Identify which cell holds the provided text, then report its [x, y] central coordinate. 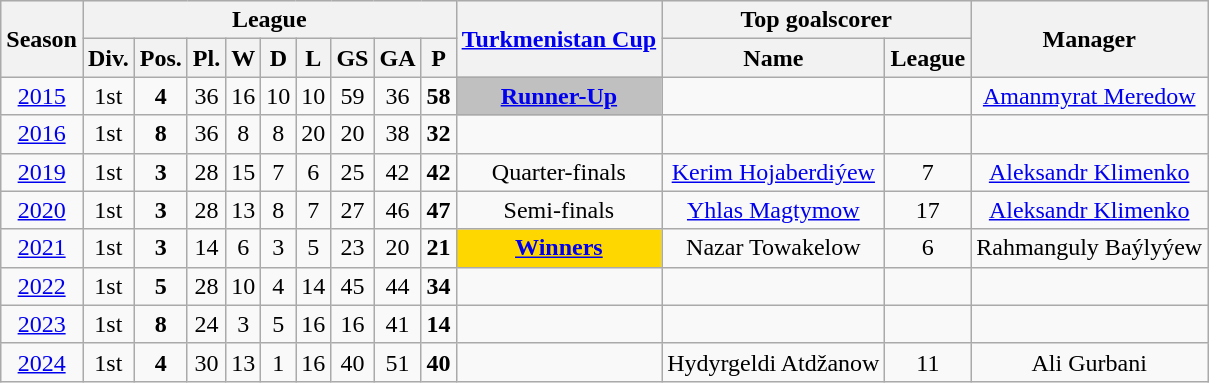
Runner-Up [559, 96]
Name [774, 58]
30 [206, 362]
Yhlas Magtymow [774, 210]
27 [352, 210]
47 [438, 210]
Pl. [206, 58]
2015 [42, 96]
Amanmyrat Meredow [1090, 96]
GS [352, 58]
L [314, 58]
Turkmenistan Cup [559, 39]
Nazar Towakelow [774, 248]
2024 [42, 362]
23 [352, 248]
Div. [108, 58]
21 [438, 248]
51 [398, 362]
25 [352, 172]
24 [206, 324]
59 [352, 96]
41 [398, 324]
D [278, 58]
2020 [42, 210]
Winners [559, 248]
Season [42, 39]
2021 [42, 248]
P [438, 58]
Rahmanguly Baýlyýew [1090, 248]
2016 [42, 134]
Quarter-finals [559, 172]
Manager [1090, 39]
Hydyrgeldi Atdžanow [774, 362]
Pos. [160, 58]
W [244, 58]
Ali Gurbani [1090, 362]
11 [928, 362]
38 [398, 134]
2023 [42, 324]
44 [398, 286]
Top goalscorer [816, 20]
2022 [42, 286]
32 [438, 134]
Semi-finals [559, 210]
Kerim Hojaberdiýew [774, 172]
1 [278, 362]
GA [398, 58]
17 [928, 210]
58 [438, 96]
46 [398, 210]
15 [244, 172]
34 [438, 286]
45 [352, 286]
2019 [42, 172]
